Return the (X, Y) coordinate for the center point of the cell that contains the specified text.  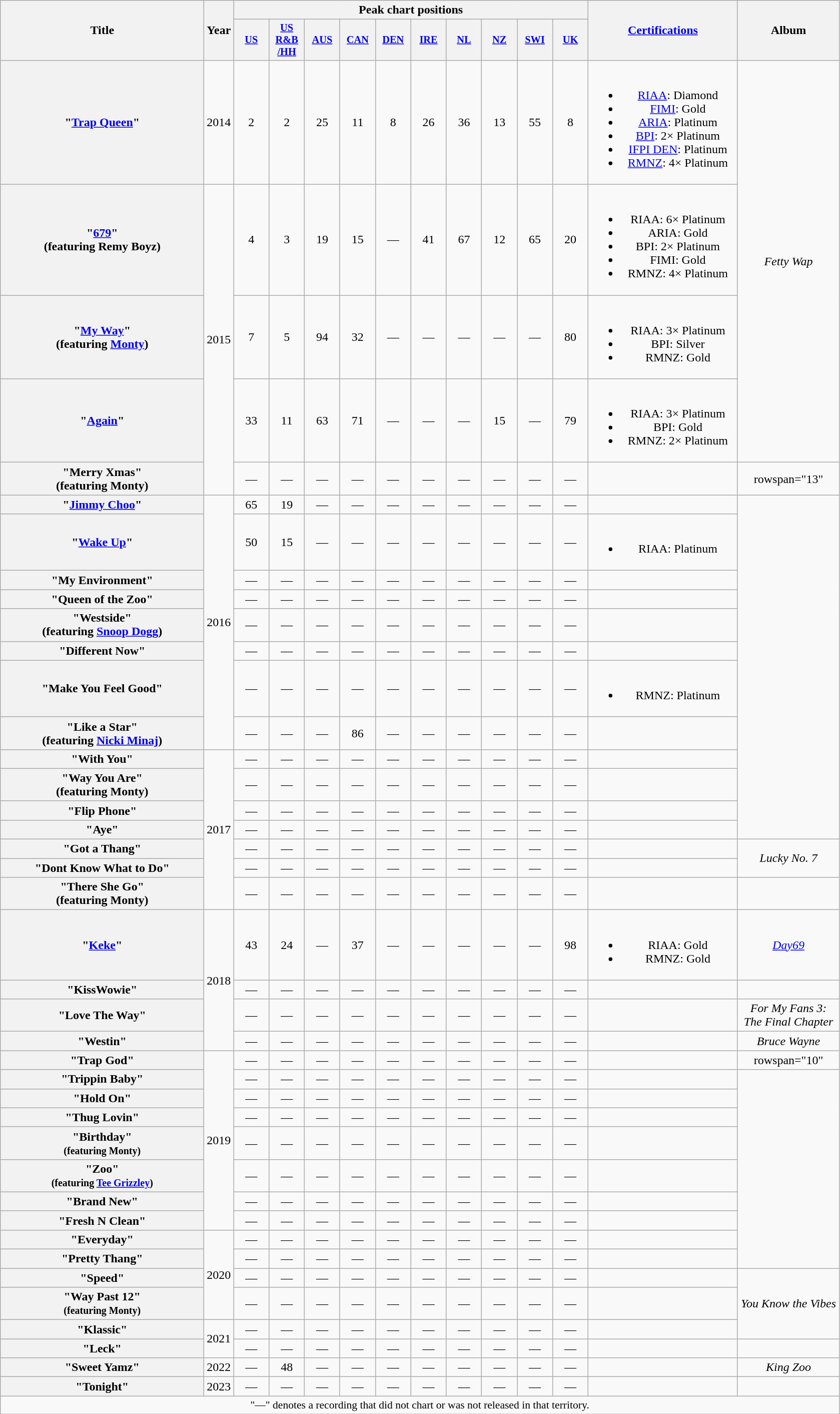
"Flip Phone" (102, 810)
79 (570, 420)
NL (464, 40)
RIAA: 3× PlatinumBPI: SilverRMNZ: Gold (662, 337)
2019 (219, 1140)
RIAA: GoldRMNZ: Gold (662, 945)
UK (570, 40)
Album (788, 31)
24 (287, 945)
"Fresh N Clean" (102, 1220)
"With You" (102, 759)
50 (251, 543)
71 (357, 420)
2020 (219, 1274)
"Wake Up" (102, 543)
37 (357, 945)
Day69 (788, 945)
RIAA: 3× PlatinumBPI: GoldRMNZ: 2× Platinum (662, 420)
"Everyday" (102, 1239)
2016 (219, 622)
NZ (499, 40)
rowspan="10" (788, 1060)
"Make You Feel Good" (102, 689)
"Speed" (102, 1278)
"Westin" (102, 1041)
48 (287, 1367)
RIAA: DiamondFIMI: GoldARIA: PlatinumBPI: 2× PlatinumIFPI DEN: PlatinumRMNZ: 4× Platinum (662, 122)
"—" denotes a recording that did not chart or was not released in that territory. (420, 1405)
7 (251, 337)
"Sweet Yamz" (102, 1367)
2017 (219, 829)
3 (287, 240)
32 (357, 337)
86 (357, 733)
2014 (219, 122)
Bruce Wayne (788, 1041)
Fetty Wap (788, 261)
Year (219, 31)
5 (287, 337)
"Keke" (102, 945)
"679"(featuring Remy Boyz) (102, 240)
King Zoo (788, 1367)
"Trippin Baby" (102, 1079)
"My Environment" (102, 580)
Peak chart positions (411, 10)
33 (251, 420)
2015 (219, 340)
98 (570, 945)
Certifications (662, 31)
RIAA: 6× PlatinumARIA: GoldBPI: 2× PlatinumFIMI: GoldRMNZ: 4× Platinum (662, 240)
"Love The Way" (102, 1015)
rowspan="13" (788, 479)
"Trap God" (102, 1060)
"Tonight" (102, 1386)
"Way You Are"(featuring Monty) (102, 785)
"Klassic" (102, 1329)
US (251, 40)
"Trap Queen" (102, 122)
63 (322, 420)
94 (322, 337)
"Merry Xmas"(featuring Monty) (102, 479)
SWI (535, 40)
AUS (322, 40)
For My Fans 3: The Final Chapter (788, 1015)
2022 (219, 1367)
4 (251, 240)
"My Way"(featuring Monty) (102, 337)
"Queen of the Zoo" (102, 599)
"Got a Thang" (102, 849)
"KissWowie" (102, 990)
Lucky No. 7 (788, 858)
20 (570, 240)
"Again" (102, 420)
55 (535, 122)
"There She Go"(featuring Monty) (102, 894)
Title (102, 31)
"Aye" (102, 829)
"Birthday"(featuring Monty) (102, 1143)
"Zoo"(featuring Tee Grizzley) (102, 1175)
CAN (357, 40)
RMNZ: Platinum (662, 689)
"Brand New" (102, 1201)
12 (499, 240)
"Leck" (102, 1348)
2021 (219, 1339)
36 (464, 122)
2023 (219, 1386)
25 (322, 122)
13 (499, 122)
You Know the Vibes (788, 1303)
USR&B/HH (287, 40)
26 (428, 122)
"Westside"(featuring Snoop Dogg) (102, 625)
DEN (393, 40)
IRE (428, 40)
"Way Past 12"(featuring Monty) (102, 1303)
41 (428, 240)
"Like a Star"(featuring Nicki Minaj) (102, 733)
43 (251, 945)
"Pretty Thang" (102, 1259)
2018 (219, 980)
80 (570, 337)
67 (464, 240)
"Different Now" (102, 651)
"Hold On" (102, 1098)
"Jimmy Choo" (102, 505)
"Dont Know What to Do" (102, 868)
"Thug Lovin" (102, 1117)
RIAA: Platinum (662, 543)
